Determine the [X, Y] coordinate at the center of the cell enclosing the given text.  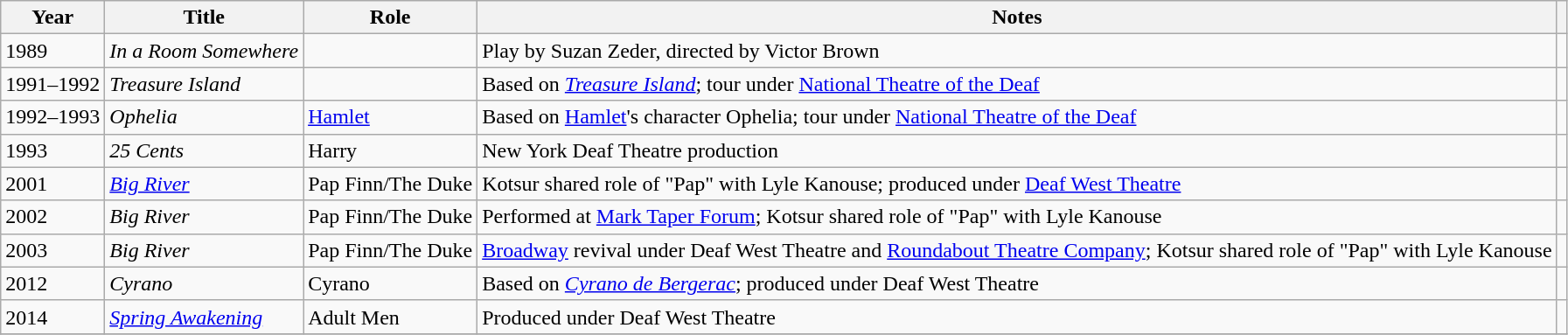
2002 [52, 217]
Role [390, 17]
Broadway revival under Deaf West Theatre and Roundabout Theatre Company; Kotsur shared role of "Pap" with Lyle Kanouse [1017, 250]
1993 [52, 150]
In a Room Somewhere [205, 51]
Title [205, 17]
2012 [52, 283]
Kotsur shared role of "Pap" with Lyle Kanouse; produced under Deaf West Theatre [1017, 184]
25 Cents [205, 150]
2003 [52, 250]
Produced under Deaf West Theatre [1017, 317]
1991–1992 [52, 84]
Hamlet [390, 117]
Based on Cyrano de Bergerac; produced under Deaf West Theatre [1017, 283]
Ophelia [205, 117]
Harry [390, 150]
Notes [1017, 17]
New York Deaf Theatre production [1017, 150]
Based on Treasure Island; tour under National Theatre of the Deaf [1017, 84]
Based on Hamlet's character Ophelia; tour under National Theatre of the Deaf [1017, 117]
Treasure Island [205, 84]
2014 [52, 317]
Year [52, 17]
Spring Awakening [205, 317]
1989 [52, 51]
Performed at Mark Taper Forum; Kotsur shared role of "Pap" with Lyle Kanouse [1017, 217]
Play by Suzan Zeder, directed by Victor Brown [1017, 51]
2001 [52, 184]
1992–1993 [52, 117]
Adult Men [390, 317]
